Provide the (x, y) coordinate of the cell's center where the given text is located.  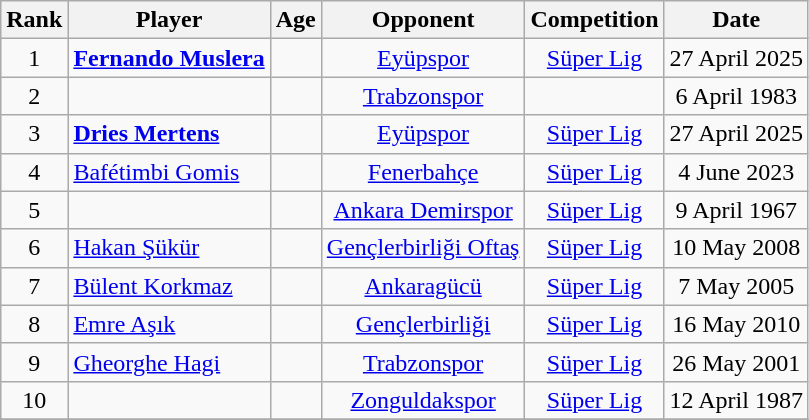
10 (34, 400)
10 May 2008 (736, 248)
3 (34, 134)
Rank (34, 20)
Dries Mertens (169, 134)
Bülent Korkmaz (169, 286)
Opponent (423, 20)
8 (34, 324)
Ankara Demirspor (423, 210)
9 April 1967 (736, 210)
2 (34, 96)
Hakan Şükür (169, 248)
6 April 1983 (736, 96)
Gençlerbirliği (423, 324)
Age (296, 20)
26 May 2001 (736, 362)
6 (34, 248)
Player (169, 20)
5 (34, 210)
1 (34, 58)
4 June 2023 (736, 172)
Emre Aşık (169, 324)
16 May 2010 (736, 324)
9 (34, 362)
Bafétimbi Gomis (169, 172)
7 (34, 286)
Competition (594, 20)
Fernando Muslera (169, 58)
Gheorghe Hagi (169, 362)
12 April 1987 (736, 400)
Fenerbahçe (423, 172)
Date (736, 20)
7 May 2005 (736, 286)
4 (34, 172)
Gençlerbirliği Oftaş (423, 248)
Zonguldakspor (423, 400)
Ankaragücü (423, 286)
